From the cell containing the given text, extract its center point as [X, Y] coordinate. 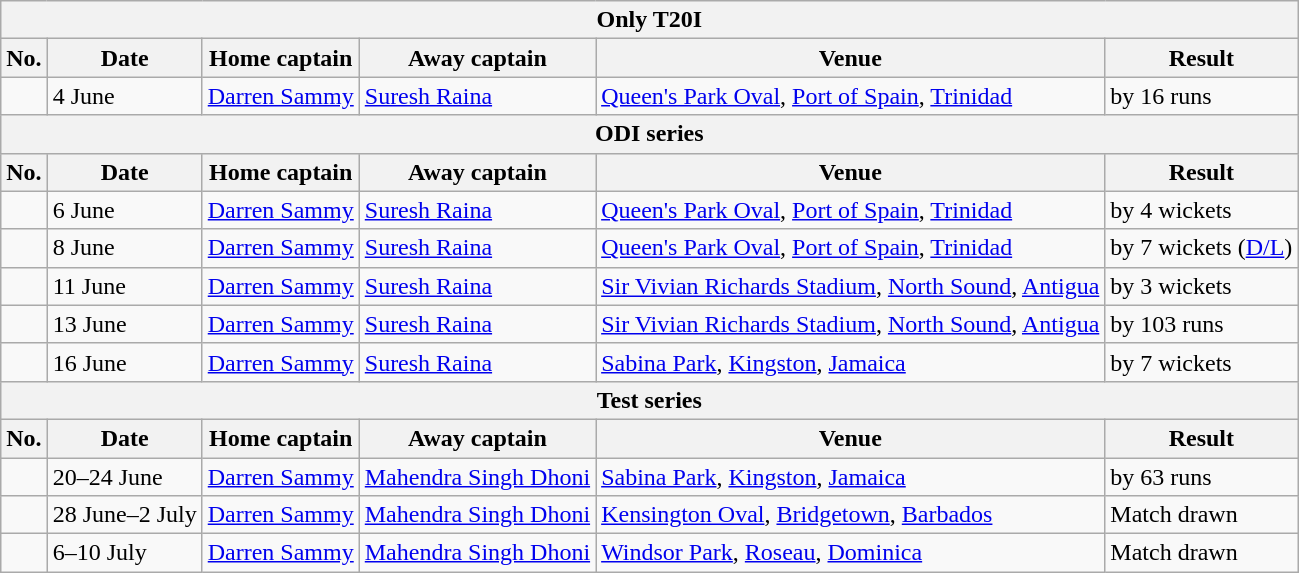
by 63 runs [1202, 477]
6–10 July [124, 553]
by 3 wickets [1202, 286]
28 June–2 July [124, 515]
11 June [124, 286]
Kensington Oval, Bridgetown, Barbados [850, 515]
16 June [124, 362]
ODI series [650, 134]
4 June [124, 96]
Test series [650, 400]
Only T20I [650, 20]
8 June [124, 248]
13 June [124, 324]
by 7 wickets [1202, 362]
20–24 June [124, 477]
by 4 wickets [1202, 210]
6 June [124, 210]
by 7 wickets (D/L) [1202, 248]
by 103 runs [1202, 324]
Windsor Park, Roseau, Dominica [850, 553]
by 16 runs [1202, 96]
